For the text-containing cell, return its midpoint in (x, y) coordinate format. 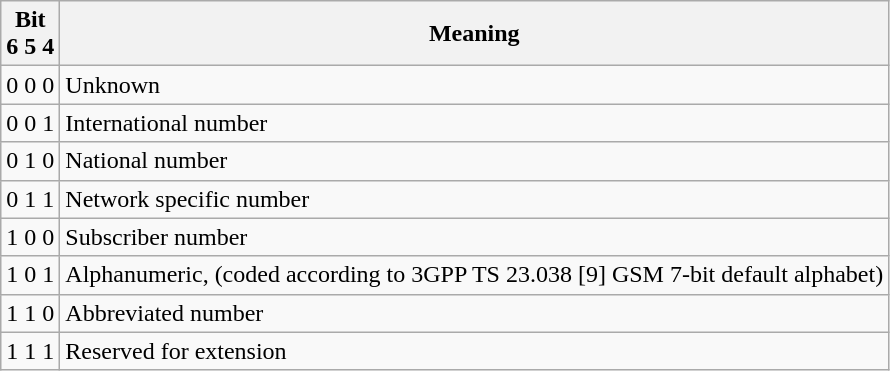
1 1 0 (30, 313)
0 1 1 (30, 199)
National number (474, 161)
Bit6 5 4 (30, 34)
Reserved for extension (474, 351)
Alphanumeric, (coded according to 3GPP TS 23.038 [9] GSM 7-bit default alphabet) (474, 275)
International number (474, 123)
1 0 0 (30, 237)
0 0 1 (30, 123)
0 1 0 (30, 161)
0 0 0 (30, 85)
1 0 1 (30, 275)
Subscriber number (474, 237)
Abbreviated number (474, 313)
Unknown (474, 85)
1 1 1 (30, 351)
Network specific number (474, 199)
Meaning (474, 34)
